Return the (X, Y) coordinate for the center point of the cell that contains the specified text.  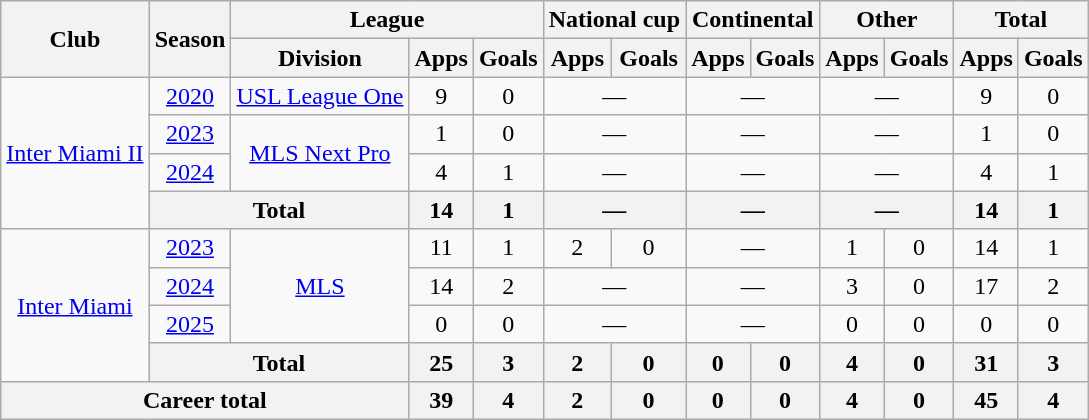
Club (75, 39)
USL League One (320, 96)
Inter Miami (75, 305)
11 (441, 248)
25 (441, 362)
Season (190, 39)
45 (986, 400)
Career total (205, 400)
National cup (614, 20)
39 (441, 400)
Inter Miami II (75, 153)
Other (887, 20)
Division (320, 58)
17 (986, 286)
League (387, 20)
31 (986, 362)
2025 (190, 324)
MLS (320, 286)
2020 (190, 96)
Continental (753, 20)
MLS Next Pro (320, 153)
